Provide the [X, Y] coordinate of the cell's center where the given text is located.  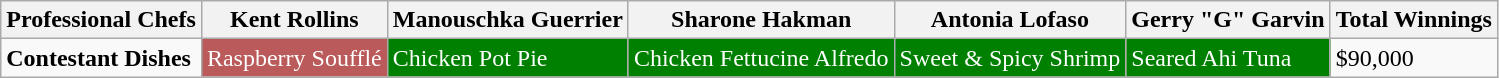
Raspberry Soufflé [294, 58]
Gerry "G" Garvin [1228, 20]
Sweet & Spicy Shrimp [1010, 58]
$90,000 [1414, 58]
Manouschka Guerrier [508, 20]
Total Winnings [1414, 20]
Contestant Dishes [102, 58]
Chicken Fettucine Alfredo [761, 58]
Professional Chefs [102, 20]
Kent Rollins [294, 20]
Seared Ahi Tuna [1228, 58]
Antonia Lofaso [1010, 20]
Chicken Pot Pie [508, 58]
Sharone Hakman [761, 20]
